Find where the given text appears and provide that cell's center as [x, y] coordinate. 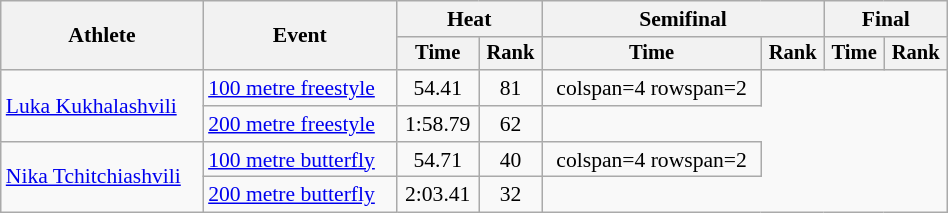
Luka Kukhalashvili [102, 106]
81 [510, 88]
40 [510, 160]
Event [300, 36]
54.41 [438, 88]
Nika Tchitchiashvili [102, 178]
100 metre butterfly [300, 160]
200 metre butterfly [300, 195]
Athlete [102, 36]
Heat [469, 19]
Semifinal [683, 19]
32 [510, 195]
2:03.41 [438, 195]
54.71 [438, 160]
62 [510, 124]
Final [886, 19]
100 metre freestyle [300, 88]
1:58.79 [438, 124]
200 metre freestyle [300, 124]
